Identify which cell holds the provided text, then report its (X, Y) central coordinate. 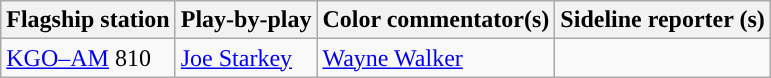
Play-by-play (246, 20)
Flagship station (88, 20)
Wayne Walker (436, 58)
Sideline reporter (s) (662, 20)
KGO–AM 810 (88, 58)
Color commentator(s) (436, 20)
Joe Starkey (246, 58)
